Extract the [x, y] coordinate from the center of the cell holding the provided text.  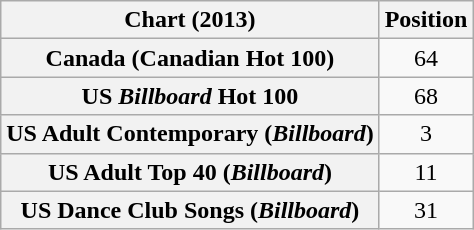
US Billboard Hot 100 [190, 96]
3 [426, 134]
US Adult Contemporary (Billboard) [190, 134]
Chart (2013) [190, 20]
64 [426, 58]
US Dance Club Songs (Billboard) [190, 210]
Canada (Canadian Hot 100) [190, 58]
Position [426, 20]
11 [426, 172]
US Adult Top 40 (Billboard) [190, 172]
68 [426, 96]
31 [426, 210]
